Detect which cell encompasses the target text, then output its (x, y) center coordinate. 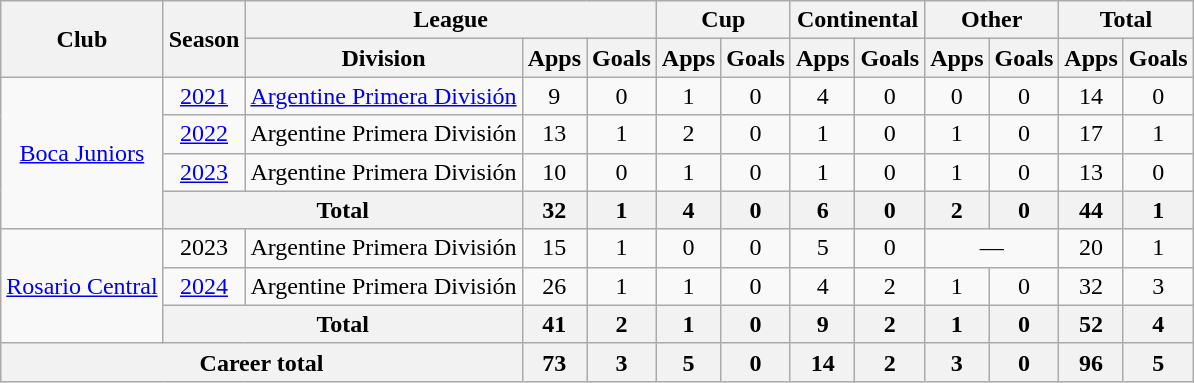
Rosario Central (82, 286)
Other (992, 20)
Club (82, 39)
26 (554, 286)
2024 (204, 286)
Cup (723, 20)
Boca Juniors (82, 153)
6 (822, 210)
Career total (262, 362)
15 (554, 248)
Season (204, 39)
Continental (857, 20)
41 (554, 324)
2022 (204, 134)
44 (1091, 210)
52 (1091, 324)
League (450, 20)
10 (554, 172)
20 (1091, 248)
73 (554, 362)
— (992, 248)
17 (1091, 134)
96 (1091, 362)
2021 (204, 96)
Division (384, 58)
